Find where the given text appears and provide that cell's center as (x, y) coordinate. 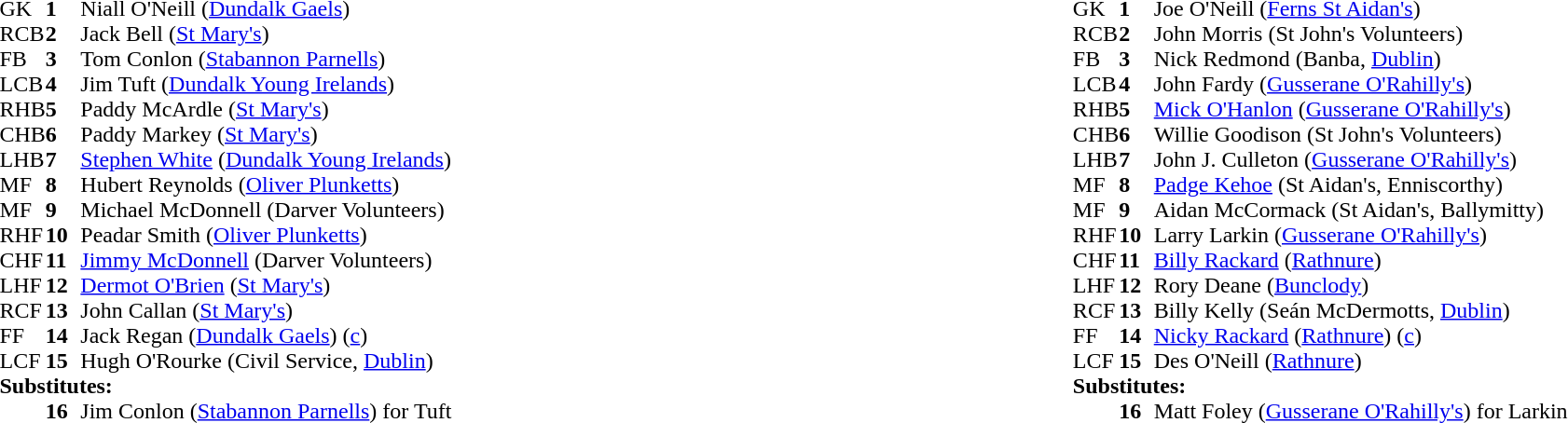
Michael McDonnell (Darver Volunteers) (266, 211)
Hugh O'Rourke (Civil Service, Dublin) (266, 362)
Rory Deane (Bunclody) (1361, 285)
Jim Tuft (Dundalk Young Irelands) (266, 84)
Stephen White (Dundalk Young Irelands) (266, 160)
John Fardy (Gusserane O'Rahilly's) (1361, 84)
Peadar Smith (Oliver Plunketts) (266, 235)
Billy Rackard (Rathnure) (1361, 261)
Jack Regan (Dundalk Gaels) (c) (266, 335)
Tom Conlon (Stabannon Parnells) (266, 60)
Dermot O'Brien (St Mary's) (266, 285)
Jack Bell (St Mary's) (266, 34)
Jimmy McDonnell (Darver Volunteers) (266, 261)
Aidan McCormack (St Aidan's, Ballymitty) (1361, 211)
John Callan (St Mary's) (266, 311)
Nicky Rackard (Rathnure) (c) (1361, 335)
Des O'Neill (Rathnure) (1361, 362)
John Morris (St John's Volunteers) (1361, 34)
Mick O'Hanlon (Gusserane O'Rahilly's) (1361, 110)
Billy Kelly (Seán McDermotts, Dublin) (1361, 311)
Nick Redmond (Banba, Dublin) (1361, 60)
Paddy Markey (St Mary's) (266, 134)
Larry Larkin (Gusserane O'Rahilly's) (1361, 235)
Padge Kehoe (St Aidan's, Enniscorthy) (1361, 184)
Paddy McArdle (St Mary's) (266, 110)
Willie Goodison (St John's Volunteers) (1361, 134)
John J. Culleton (Gusserane O'Rahilly's) (1361, 160)
Hubert Reynolds (Oliver Plunketts) (266, 184)
